Return the (x, y) coordinate for the center point of the cell that contains the specified text.  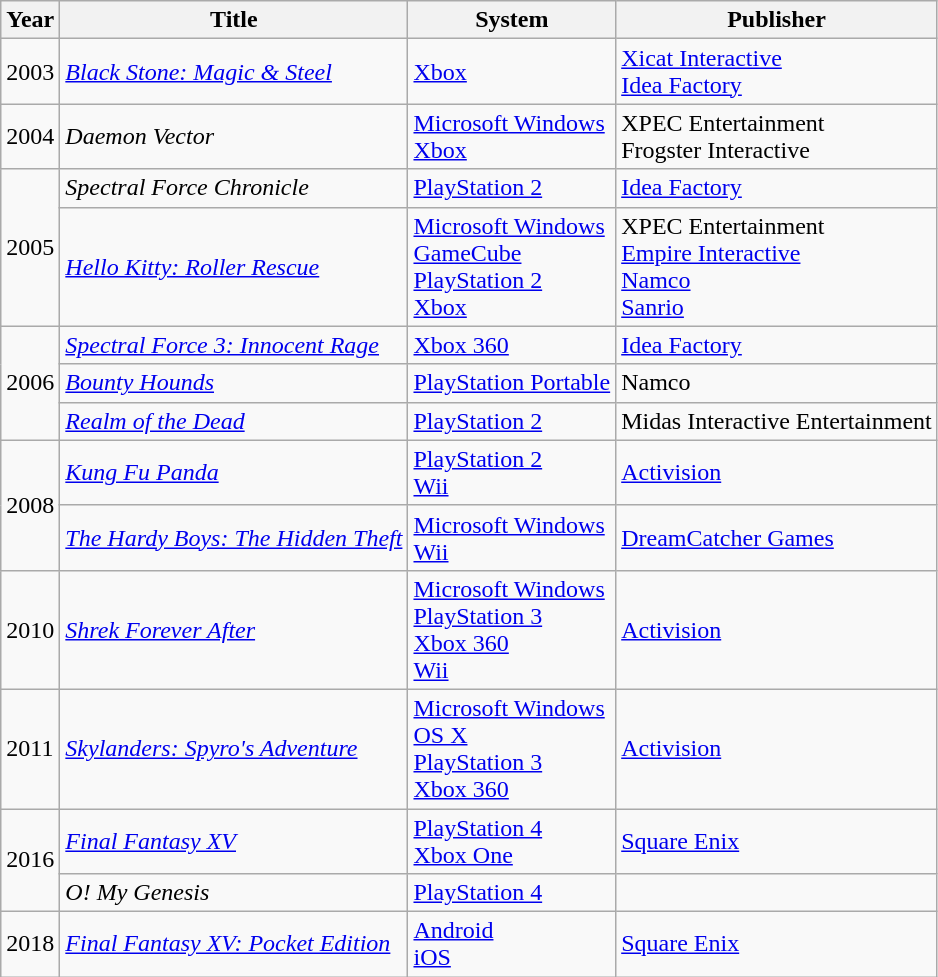
Year (30, 20)
PlayStation 4 (512, 893)
2008 (30, 505)
Realm of the Dead (234, 421)
The Hardy Boys: The Hidden Theft (234, 538)
Black Stone: Magic & Steel (234, 72)
Xbox (512, 72)
PlayStation 4Xbox One (512, 840)
Spectral Force Chronicle (234, 188)
Bounty Hounds (234, 383)
2006 (30, 383)
2004 (30, 136)
Xicat InteractiveIdea Factory (777, 72)
Microsoft WindowsOS XPlayStation 3Xbox 360 (512, 748)
Shrek Forever After (234, 630)
Microsoft WindowsGameCubePlayStation 2Xbox (512, 266)
Kung Fu Panda (234, 472)
Spectral Force 3: Innocent Rage (234, 345)
Microsoft WindowsXbox (512, 136)
Title (234, 20)
Xbox 360 (512, 345)
AndroidiOS (512, 944)
Midas Interactive Entertainment (777, 421)
System (512, 20)
Daemon Vector (234, 136)
2011 (30, 748)
2018 (30, 944)
Publisher (777, 20)
2005 (30, 248)
Microsoft WindowsWii (512, 538)
PlayStation Portable (512, 383)
2010 (30, 630)
Final Fantasy XV: Pocket Edition (234, 944)
O! My Genesis (234, 893)
Microsoft WindowsPlayStation 3Xbox 360Wii (512, 630)
2016 (30, 860)
Namco (777, 383)
2003 (30, 72)
DreamCatcher Games (777, 538)
Skylanders: Spyro's Adventure (234, 748)
Hello Kitty: Roller Rescue (234, 266)
XPEC EntertainmentEmpire InteractiveNamcoSanrio (777, 266)
XPEC EntertainmentFrogster Interactive (777, 136)
PlayStation 2Wii (512, 472)
Final Fantasy XV (234, 840)
